Scan for the cell matching the given text and deliver its (X, Y) coordinate at center. 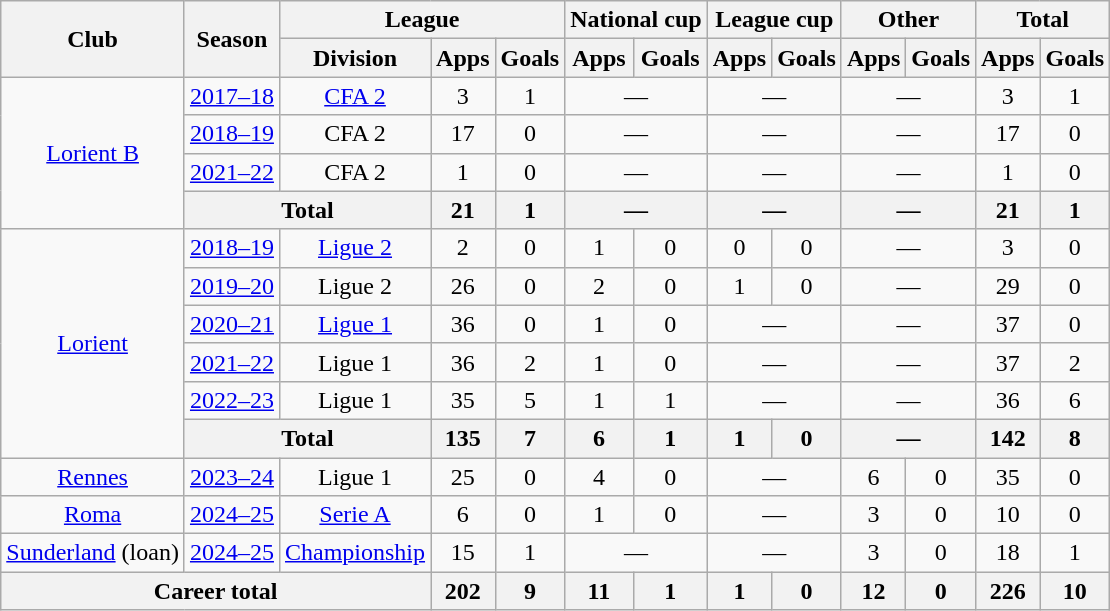
League cup (774, 20)
25 (463, 477)
7 (530, 438)
Division (354, 58)
4 (599, 477)
2017–18 (232, 96)
29 (1008, 286)
2022–23 (232, 400)
135 (463, 438)
12 (873, 591)
Rennes (93, 477)
Roma (93, 515)
9 (530, 591)
142 (1008, 438)
Lorient B (93, 153)
202 (463, 591)
Lorient (93, 343)
2019–20 (232, 286)
2020–21 (232, 324)
Other (908, 20)
26 (463, 286)
8 (1075, 438)
Championship (354, 553)
League (422, 20)
5 (530, 400)
Club (93, 39)
Serie A (354, 515)
2023–24 (232, 477)
Sunderland (loan) (93, 553)
Season (232, 39)
15 (463, 553)
Career total (216, 591)
National cup (636, 20)
226 (1008, 591)
18 (1008, 553)
11 (599, 591)
